Determine the [x, y] coordinate at the center of the cell enclosing the given text.  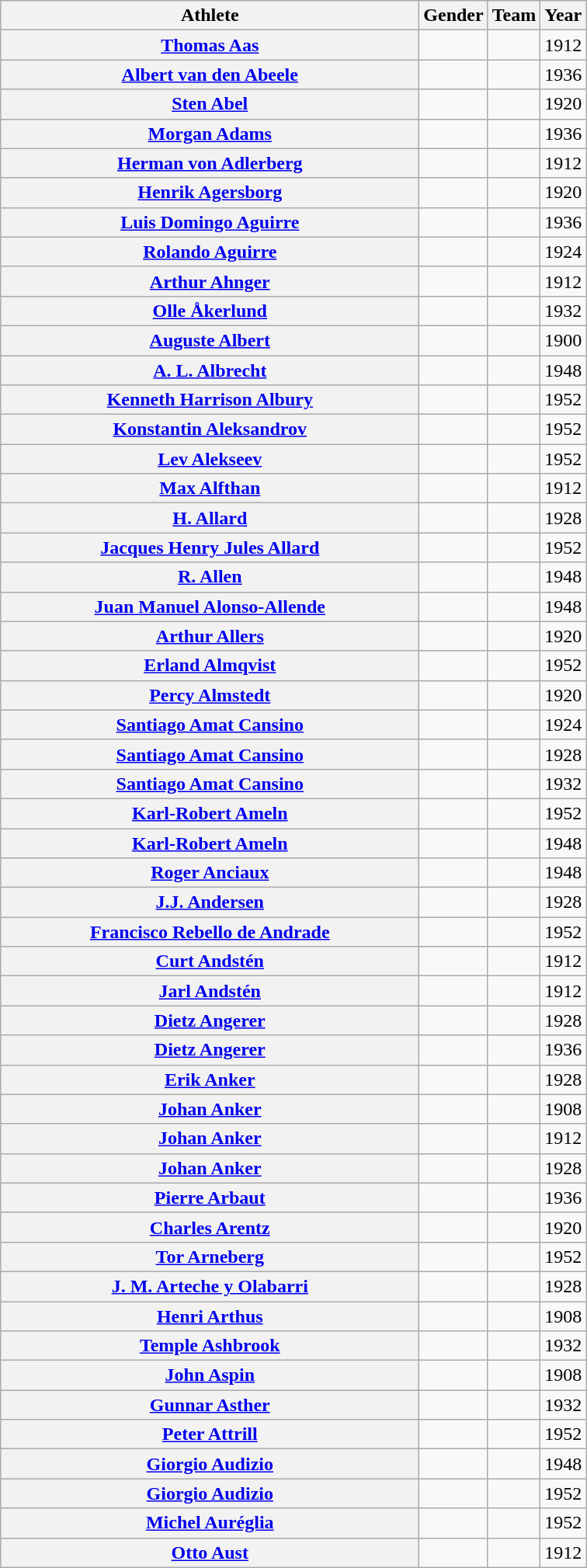
Albert van den Abeele [210, 75]
Luis Domingo Aguirre [210, 222]
Jacques Henry Jules Allard [210, 548]
John Aspin [210, 1375]
Kenneth Harrison Albury [210, 400]
Team [514, 16]
Michel Auréglia [210, 1523]
Athlete [210, 16]
Temple Ashbrook [210, 1346]
Gunnar Asther [210, 1405]
J. M. Arteche y Olabarri [210, 1286]
Tor Arneberg [210, 1257]
1900 [564, 340]
J.J. Andersen [210, 902]
Charles Arentz [210, 1227]
Henri Arthus [210, 1316]
Rolando Aguirre [210, 252]
Erik Anker [210, 1080]
Gender [453, 16]
Roger Anciaux [210, 873]
Year [564, 16]
R. Allen [210, 577]
Arthur Ahnger [210, 281]
Morgan Adams [210, 134]
Herman von Adlerberg [210, 163]
Otto Aust [210, 1552]
Francisco Rebello de Andrade [210, 932]
Max Alfthan [210, 488]
Lev Alekseev [210, 459]
H. Allard [210, 518]
Auguste Albert [210, 340]
Peter Attrill [210, 1434]
Thomas Aas [210, 45]
Percy Almstedt [210, 695]
Curt Andstén [210, 961]
Sten Abel [210, 104]
Arthur Allers [210, 636]
Olle Åkerlund [210, 311]
Konstantin Aleksandrov [210, 429]
Jarl Andstén [210, 991]
Henrik Agersborg [210, 193]
Pierre Arbaut [210, 1198]
Juan Manuel Alonso-Allende [210, 607]
Erland Almqvist [210, 666]
A. L. Albrecht [210, 370]
